Find where the given text appears and provide that cell's center as [X, Y] coordinate. 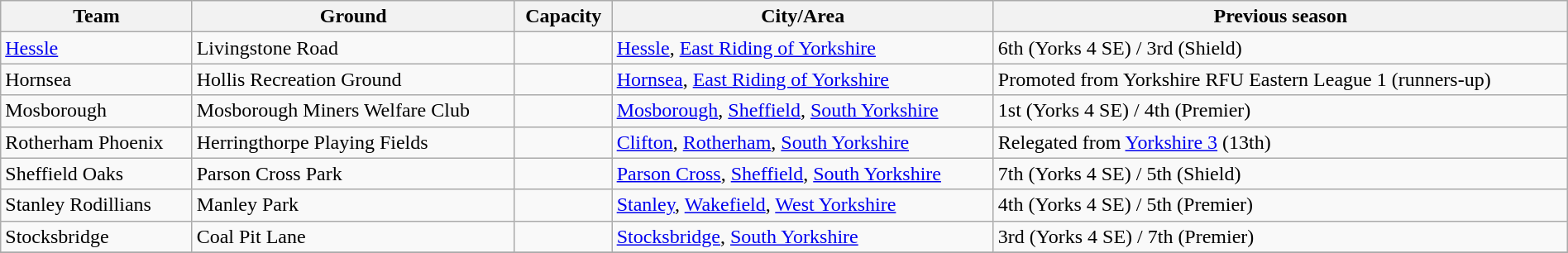
4th (Yorks 4 SE) / 5th (Premier) [1280, 205]
Coal Pit Lane [353, 236]
Mosborough Miners Welfare Club [353, 111]
Hessle [96, 48]
Ground [353, 17]
Stocksbridge [96, 236]
Hornsea [96, 79]
Hornsea, East Riding of Yorkshire [802, 79]
Rotherham Phoenix [96, 142]
Parson Cross Park [353, 174]
Team [96, 17]
Herringthorpe Playing Fields [353, 142]
Sheffield Oaks [96, 174]
Stocksbridge, South Yorkshire [802, 236]
Relegated from Yorkshire 3 (13th) [1280, 142]
Hessle, East Riding of Yorkshire [802, 48]
Clifton, Rotherham, South Yorkshire [802, 142]
Mosborough, Sheffield, South Yorkshire [802, 111]
Manley Park [353, 205]
Capacity [563, 17]
6th (Yorks 4 SE) / 3rd (Shield) [1280, 48]
Mosborough [96, 111]
City/Area [802, 17]
Hollis Recreation Ground [353, 79]
Previous season [1280, 17]
Promoted from Yorkshire RFU Eastern League 1 (runners-up) [1280, 79]
1st (Yorks 4 SE) / 4th (Premier) [1280, 111]
Livingstone Road [353, 48]
7th (Yorks 4 SE) / 5th (Shield) [1280, 174]
Stanley Rodillians [96, 205]
Stanley, Wakefield, West Yorkshire [802, 205]
Parson Cross, Sheffield, South Yorkshire [802, 174]
3rd (Yorks 4 SE) / 7th (Premier) [1280, 236]
